Locate the cell with the specified text and output its [x, y] center coordinate. 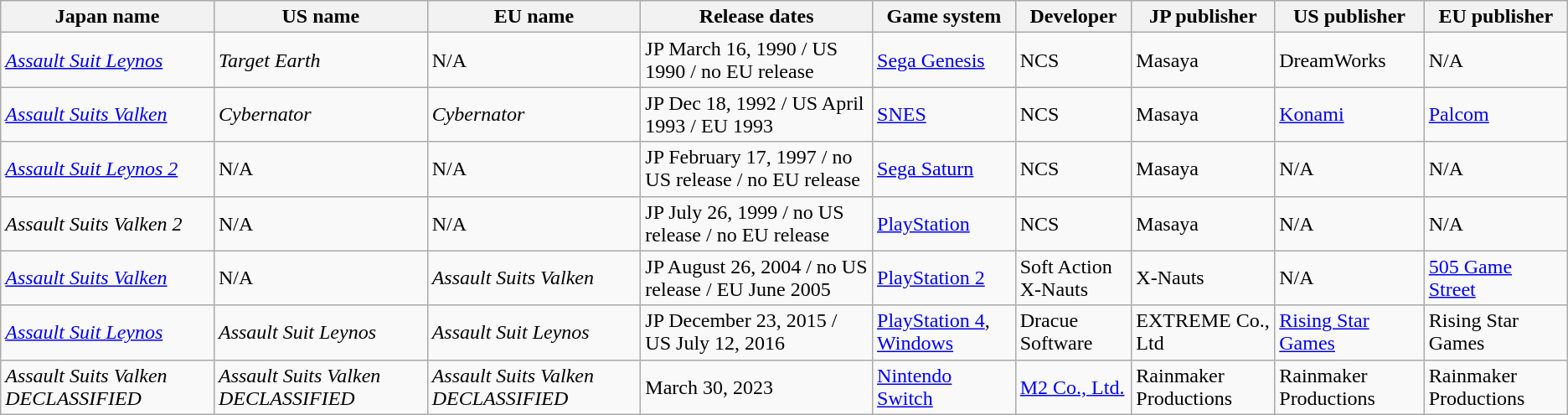
Sega Genesis [945, 60]
EU publisher [1496, 17]
505 Game Street [1496, 278]
US publisher [1349, 17]
March 30, 2023 [757, 387]
M2 Co., Ltd. [1074, 387]
JP publisher [1203, 17]
Japan name [107, 17]
JP February 17, 1997 / no US release / no EU release [757, 169]
PlayStation 2 [945, 278]
Dracue Software [1074, 332]
EXTREME Co., Ltd [1203, 332]
Assault Suits Valken 2 [107, 223]
DreamWorks [1349, 60]
SNES [945, 114]
PlayStation [945, 223]
Target Earth [320, 60]
JP July 26, 1999 / no US release / no EU release [757, 223]
EU name [534, 17]
US name [320, 17]
Assault Suit Leynos 2 [107, 169]
Sega Saturn [945, 169]
JP December 23, 2015 / US July 12, 2016 [757, 332]
Release dates [757, 17]
Soft ActionX-Nauts [1074, 278]
Game system [945, 17]
Developer [1074, 17]
JP August 26, 2004 / no US release / EU June 2005 [757, 278]
JP Dec 18, 1992 / US April 1993 / EU 1993 [757, 114]
X-Nauts [1203, 278]
JP March 16, 1990 / US 1990 / no EU release [757, 60]
PlayStation 4, Windows [945, 332]
Nintendo Switch [945, 387]
Palcom [1496, 114]
Konami [1349, 114]
